Provide the (x, y) coordinate of the cell's center where the given text is located.  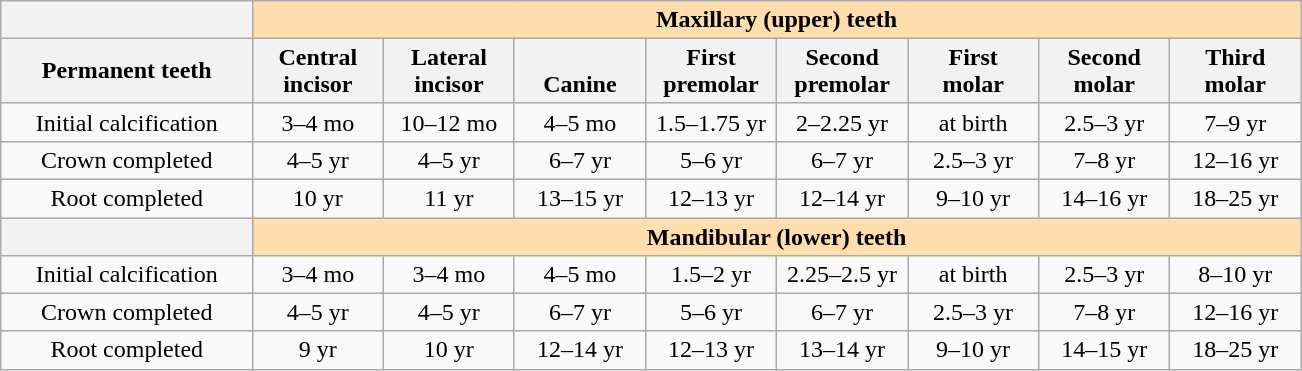
Permanent teeth (126, 70)
Centralincisor (318, 70)
1.5–2 yr (710, 274)
Lateralincisor (448, 70)
Firstpremolar (710, 70)
Maxillary (upper) teeth (776, 20)
11 yr (448, 198)
14–16 yr (1104, 198)
Thirdmolar (1236, 70)
14–15 yr (1104, 350)
Mandibular (lower) teeth (776, 237)
Secondpremolar (842, 70)
Secondmolar (1104, 70)
Firstmolar (974, 70)
10–12 mo (448, 122)
7–9 yr (1236, 122)
2.25–2.5 yr (842, 274)
13–15 yr (580, 198)
13–14 yr (842, 350)
Canine (580, 70)
1.5–1.75 yr (710, 122)
9 yr (318, 350)
2–2.25 yr (842, 122)
8–10 yr (1236, 274)
